Scan for the cell matching the given text and deliver its [X, Y] coordinate at center. 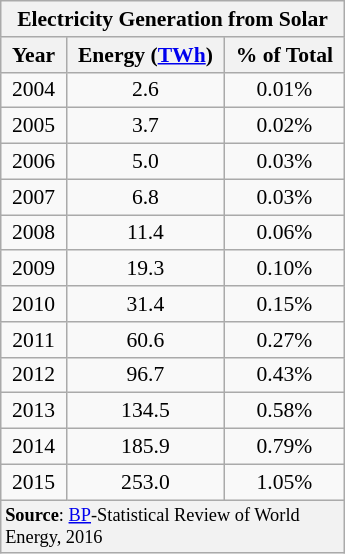
2006 [34, 162]
31.4 [145, 304]
2.6 [145, 90]
5.0 [145, 162]
185.9 [145, 447]
0.02% [285, 126]
0.15% [285, 304]
19.3 [145, 269]
6.8 [145, 197]
253.0 [145, 482]
2007 [34, 197]
0.01% [285, 90]
96.7 [145, 375]
2009 [34, 269]
2004 [34, 90]
3.7 [145, 126]
2005 [34, 126]
Year [34, 55]
Energy (TWh) [145, 55]
0.27% [285, 340]
2015 [34, 482]
60.6 [145, 340]
2011 [34, 340]
0.10% [285, 269]
2008 [34, 233]
11.4 [145, 233]
% of Total [285, 55]
2014 [34, 447]
Electricity Generation from Solar [173, 19]
1.05% [285, 482]
2010 [34, 304]
Source: BP-Statistical Review of World Energy, 2016 [173, 527]
0.58% [285, 411]
2012 [34, 375]
134.5 [145, 411]
0.79% [285, 447]
0.43% [285, 375]
0.06% [285, 233]
2013 [34, 411]
